Provide the [x, y] coordinate of the cell's center where the given text is located.  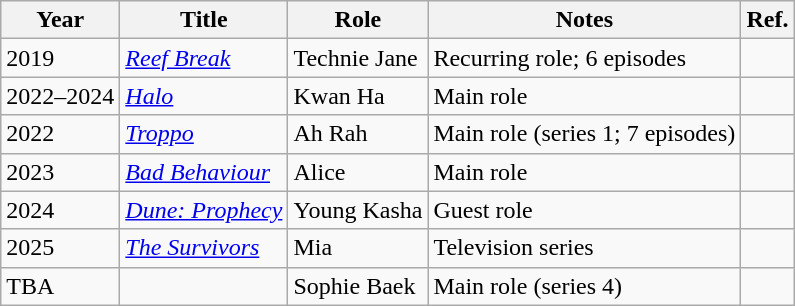
The Survivors [204, 248]
Troppo [204, 134]
Dune: Prophecy [204, 210]
Ah Rah [358, 134]
Sophie Baek [358, 286]
2019 [60, 58]
Reef Break [204, 58]
Halo [204, 96]
2024 [60, 210]
Alice [358, 172]
2023 [60, 172]
Young Kasha [358, 210]
Guest role [584, 210]
2025 [60, 248]
Mia [358, 248]
TBA [60, 286]
Role [358, 20]
Year [60, 20]
Ref. [768, 20]
Main role (series 4) [584, 286]
Recurring role; 6 episodes [584, 58]
Television series [584, 248]
2022–2024 [60, 96]
Notes [584, 20]
Bad Behaviour [204, 172]
Technie Jane [358, 58]
Kwan Ha [358, 96]
Main role (series 1; 7 episodes) [584, 134]
2022 [60, 134]
Title [204, 20]
